Find where the given text appears and provide that cell's center as [X, Y] coordinate. 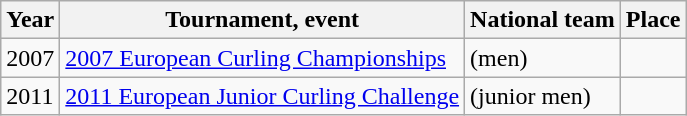
Year [30, 20]
(junior men) [543, 96]
2011 European Junior Curling Challenge [262, 96]
Place [653, 20]
2011 [30, 96]
2007 [30, 58]
2007 European Curling Championships [262, 58]
(men) [543, 58]
National team [543, 20]
Tournament, event [262, 20]
